Output the [X, Y] coordinate of the center of the cell containing the given text.  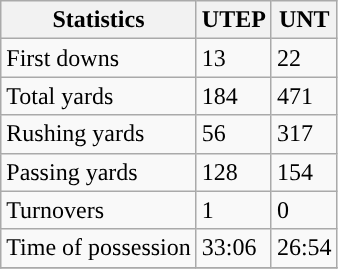
13 [234, 58]
154 [304, 172]
22 [304, 58]
0 [304, 210]
128 [234, 172]
First downs [99, 58]
Statistics [99, 20]
1 [234, 210]
UTEP [234, 20]
UNT [304, 20]
Time of possession [99, 248]
56 [234, 134]
471 [304, 96]
Total yards [99, 96]
26:54 [304, 248]
184 [234, 96]
Rushing yards [99, 134]
Turnovers [99, 210]
33:06 [234, 248]
Passing yards [99, 172]
317 [304, 134]
